Return the [X, Y] coordinate for the center point of the cell that contains the specified text.  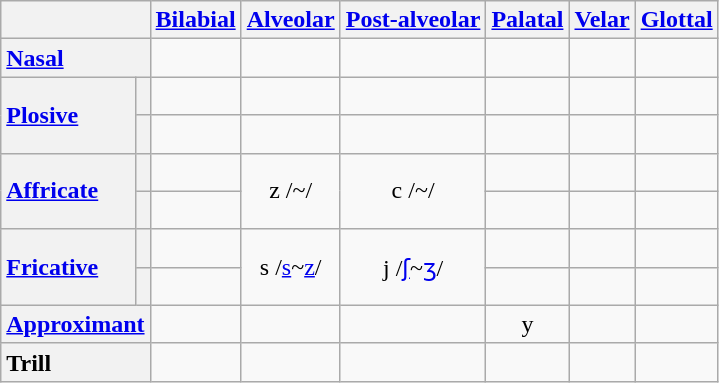
Palatal [528, 20]
s /s~z/ [290, 267]
y [528, 324]
Alveolar [290, 20]
Approximant [76, 324]
Velar [602, 20]
Trill [76, 362]
Post-alveolar [413, 20]
Plosive [68, 115]
z /~/ [290, 191]
Glottal [676, 20]
Nasal [76, 58]
Fricative [68, 267]
Affricate [68, 191]
j /ʃ~ʒ/ [413, 267]
c /~/ [413, 191]
Bilabial [196, 20]
